Extract the [X, Y] coordinate from the center of the cell holding the provided text.  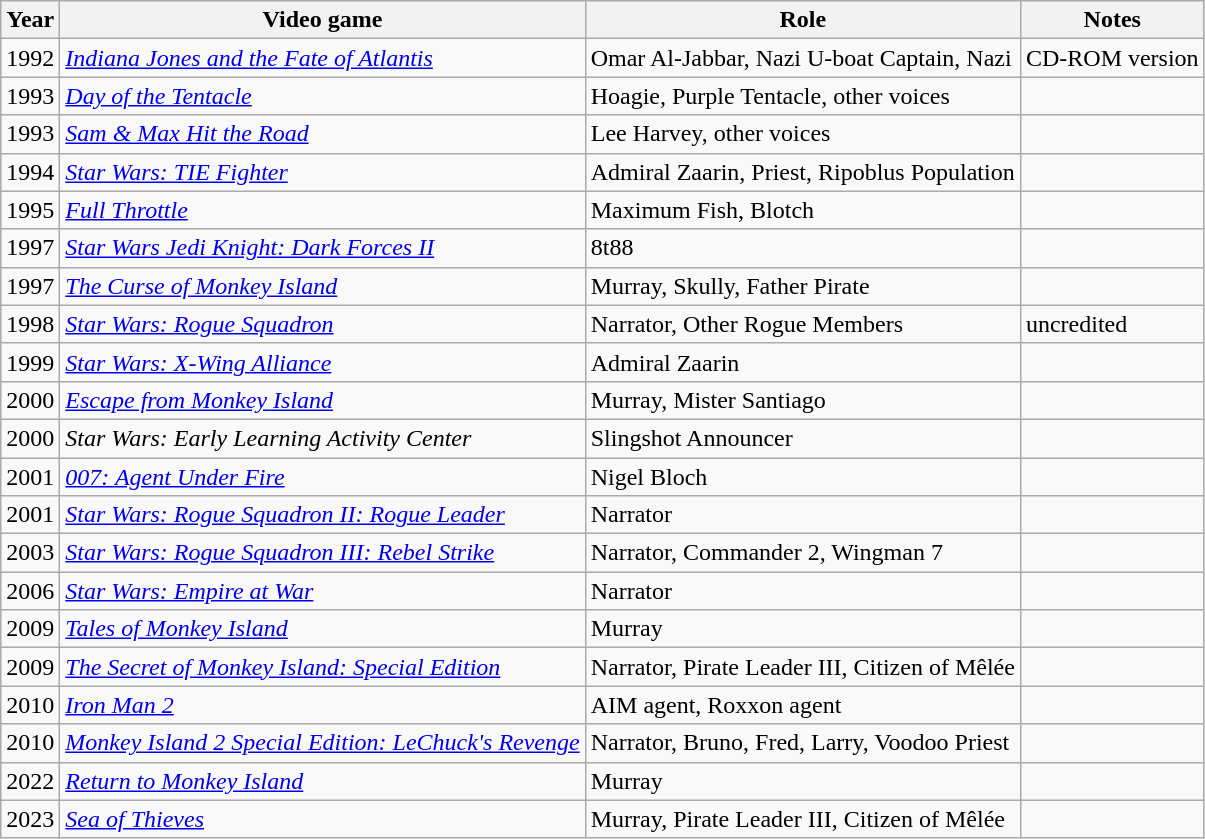
1998 [30, 324]
Day of the Tentacle [322, 96]
1999 [30, 362]
Admiral Zaarin, Priest, Ripoblus Population [802, 172]
Full Throttle [322, 210]
Star Wars Jedi Knight: Dark Forces II [322, 248]
Star Wars: Empire at War [322, 591]
Return to Monkey Island [322, 781]
Tales of Monkey Island [322, 629]
Monkey Island 2 Special Edition: LeChuck's Revenge [322, 743]
2023 [30, 819]
1992 [30, 58]
Hoagie, Purple Tentacle, other voices [802, 96]
Star Wars: X-Wing Alliance [322, 362]
Murray, Pirate Leader III, Citizen of Mêlée [802, 819]
CD-ROM version [1112, 58]
Lee Harvey, other voices [802, 134]
Video game [322, 20]
8t88 [802, 248]
2022 [30, 781]
Iron Man 2 [322, 705]
2006 [30, 591]
uncredited [1112, 324]
The Secret of Monkey Island: Special Edition [322, 667]
Star Wars: Rogue Squadron II: Rogue Leader [322, 515]
Admiral Zaarin [802, 362]
Omar Al-Jabbar, Nazi U-boat Captain, Nazi [802, 58]
Indiana Jones and the Fate of Atlantis [322, 58]
Star Wars: TIE Fighter [322, 172]
Sea of Thieves [322, 819]
Escape from Monkey Island [322, 400]
1995 [30, 210]
Year [30, 20]
Role [802, 20]
1994 [30, 172]
Sam & Max Hit the Road [322, 134]
Star Wars: Rogue Squadron [322, 324]
Murray, Mister Santiago [802, 400]
Narrator, Other Rogue Members [802, 324]
Notes [1112, 20]
Nigel Bloch [802, 477]
Slingshot Announcer [802, 438]
The Curse of Monkey Island [322, 286]
Narrator, Bruno, Fred, Larry, Voodoo Priest [802, 743]
007: Agent Under Fire [322, 477]
Narrator, Commander 2, Wingman 7 [802, 553]
2003 [30, 553]
Maximum Fish, Blotch [802, 210]
Star Wars: Rogue Squadron III: Rebel Strike [322, 553]
Narrator, Pirate Leader III, Citizen of Mêlée [802, 667]
Murray, Skully, Father Pirate [802, 286]
Star Wars: Early Learning Activity Center [322, 438]
AIM agent, Roxxon agent [802, 705]
